Provide the (X, Y) coordinate of the cell's center where the given text is located.  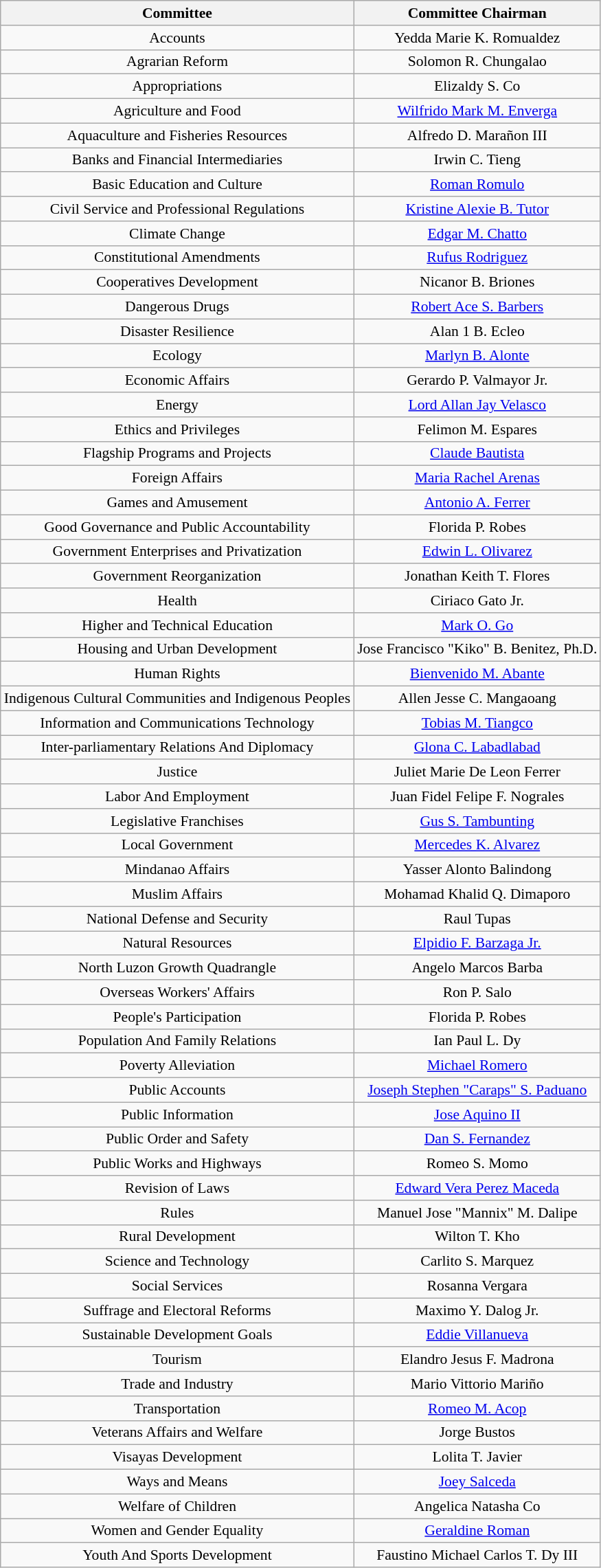
Mindanao Affairs (177, 870)
Social Services (177, 1286)
Edwin L. Olivarez (477, 552)
Edgar M. Chatto (477, 234)
Antonio A. Ferrer (477, 503)
Natural Resources (177, 943)
Good Governance and Public Accountability (177, 527)
Youth And Sports Development (177, 1556)
Gus S. Tambunting (477, 821)
North Luzon Growth Quadrangle (177, 968)
Mohamad Khalid Q. Dimaporo (477, 895)
Trade and Industry (177, 1384)
Constitutional Amendments (177, 258)
Public Works and Highways (177, 1164)
Marlyn B. Alonte (477, 356)
Alfredo D. Marañon III (477, 135)
Foreign Affairs (177, 478)
Robert Ace S. Barbers (477, 307)
Public Order and Safety (177, 1139)
Health (177, 601)
Gerardo P. Valmayor Jr. (477, 381)
People's Participation (177, 1017)
Disaster Resilience (177, 331)
Committee (177, 13)
Rural Development (177, 1237)
Science and Technology (177, 1262)
Cooperatives Development (177, 282)
Kristine Alexie B. Tutor (477, 209)
Committee Chairman (477, 13)
Poverty Alleviation (177, 1066)
Eddie Villanueva (477, 1335)
Justice (177, 772)
Indigenous Cultural Communities and Indigenous Peoples (177, 699)
Bienvenido M. Abante (477, 674)
Allen Jesse C. Mangaoang (477, 699)
Yedda Marie K. Romualdez (477, 38)
Jose Aquino II (477, 1115)
Labor And Employment (177, 796)
Jonathan Keith T. Flores (477, 576)
Banks and Financial Intermediaries (177, 160)
Higher and Technical Education (177, 625)
Solomon R. Chungalao (477, 62)
Dangerous Drugs (177, 307)
Agriculture and Food (177, 111)
Inter-parliamentary Relations And Diplomacy (177, 748)
Irwin C. Tieng (477, 160)
Accounts (177, 38)
Energy (177, 405)
Legislative Franchises (177, 821)
Games and Amusement (177, 503)
Aquaculture and Fisheries Resources (177, 135)
Glona C. Labadlabad (477, 748)
Government Reorganization (177, 576)
Alan 1 B. Ecleo (477, 331)
Juan Fidel Felipe F. Nograles (477, 796)
Suffrage and Electoral Reforms (177, 1310)
Ecology (177, 356)
Ethics and Privileges (177, 429)
Mark O. Go (477, 625)
Information and Communications Technology (177, 723)
Local Government (177, 845)
Women and Gender Equality (177, 1531)
Mercedes K. Alvarez (477, 845)
Overseas Workers' Affairs (177, 992)
Roman Romulo (477, 185)
Romeo M. Acop (477, 1409)
Yasser Alonto Balindong (477, 870)
Public Accounts (177, 1090)
Rufus Rodriguez (477, 258)
Population And Family Relations (177, 1041)
Ron P. Salo (477, 992)
Human Rights (177, 674)
Civil Service and Professional Regulations (177, 209)
Ways and Means (177, 1482)
Wilfrido Mark M. Enverga (477, 111)
Michael Romero (477, 1066)
Elandro Jesus F. Madrona (477, 1360)
Government Enterprises and Privatization (177, 552)
Felimon M. Espares (477, 429)
Jorge Bustos (477, 1433)
Agrarian Reform (177, 62)
Tobias M. Tiangco (477, 723)
Elpidio F. Barzaga Jr. (477, 943)
Tourism (177, 1360)
Raul Tupas (477, 919)
Basic Education and Culture (177, 185)
Appropriations (177, 87)
National Defense and Security (177, 919)
Welfare of Children (177, 1506)
Mario Vittorio Mariño (477, 1384)
Nicanor B. Briones (477, 282)
Juliet Marie De Leon Ferrer (477, 772)
Romeo S. Momo (477, 1164)
Public Information (177, 1115)
Lord Allan Jay Velasco (477, 405)
Jose Francisco "Kiko" B. Benitez, Ph.D. (477, 649)
Visayas Development (177, 1457)
Climate Change (177, 234)
Rules (177, 1213)
Housing and Urban Development (177, 649)
Rosanna Vergara (477, 1286)
Revision of Laws (177, 1188)
Edward Vera Perez Maceda (477, 1188)
Angelo Marcos Barba (477, 968)
Faustino Michael Carlos T. Dy III (477, 1556)
Ciriaco Gato Jr. (477, 601)
Flagship Programs and Projects (177, 453)
Joey Salceda (477, 1482)
Sustainable Development Goals (177, 1335)
Economic Affairs (177, 381)
Geraldine Roman (477, 1531)
Muslim Affairs (177, 895)
Joseph Stephen "Caraps" S. Paduano (477, 1090)
Wilton T. Kho (477, 1237)
Manuel Jose "Mannix" M. Dalipe (477, 1213)
Lolita T. Javier (477, 1457)
Ian Paul L. Dy (477, 1041)
Veterans Affairs and Welfare (177, 1433)
Carlito S. Marquez (477, 1262)
Maximo Y. Dalog Jr. (477, 1310)
Angelica Natasha Co (477, 1506)
Transportation (177, 1409)
Claude Bautista (477, 453)
Elizaldy S. Co (477, 87)
Dan S. Fernandez (477, 1139)
Maria Rachel Arenas (477, 478)
